Output the (x, y) coordinate of the center of the cell containing the given text.  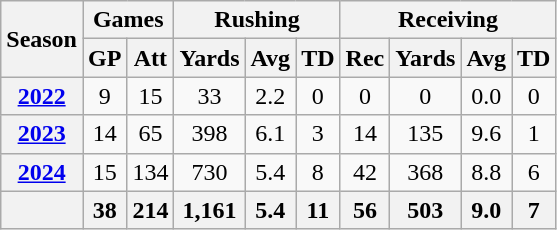
135 (426, 134)
42 (365, 172)
398 (210, 134)
2022 (42, 96)
Rushing (257, 20)
1 (534, 134)
Games (128, 20)
Rec (365, 58)
Season (42, 39)
Receiving (448, 20)
Att (150, 58)
33 (210, 96)
56 (365, 210)
1,161 (210, 210)
2.2 (270, 96)
65 (150, 134)
11 (318, 210)
6 (534, 172)
9 (104, 96)
38 (104, 210)
2024 (42, 172)
9.6 (486, 134)
2023 (42, 134)
368 (426, 172)
3 (318, 134)
7 (534, 210)
214 (150, 210)
GP (104, 58)
9.0 (486, 210)
0.0 (486, 96)
8.8 (486, 172)
8 (318, 172)
6.1 (270, 134)
730 (210, 172)
134 (150, 172)
503 (426, 210)
